Locate the cell with the specified text and output its [X, Y] center coordinate. 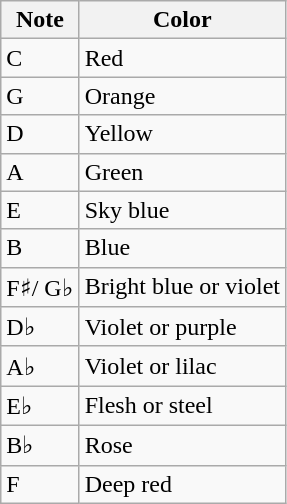
Yellow [182, 134]
B♭ [40, 445]
G [40, 96]
E♭ [40, 406]
D♭ [40, 327]
A♭ [40, 366]
Bright blue or violet [182, 287]
Blue [182, 248]
Rose [182, 445]
Violet or lilac [182, 366]
A [40, 172]
B [40, 248]
Red [182, 58]
F♯/ G♭ [40, 287]
F [40, 484]
Green [182, 172]
Violet or purple [182, 327]
D [40, 134]
Flesh or steel [182, 406]
Orange [182, 96]
C [40, 58]
Note [40, 20]
Sky blue [182, 210]
Color [182, 20]
Deep red [182, 484]
E [40, 210]
